Search for the cell housing the specified text and yield its [X, Y] center coordinate. 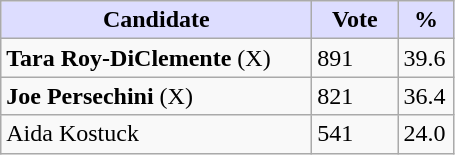
821 [355, 96]
Joe Persechini (X) [156, 96]
39.6 [426, 58]
36.4 [426, 96]
Candidate [156, 20]
Vote [355, 20]
Tara Roy-DiClemente (X) [156, 58]
541 [355, 134]
Aida Kostuck [156, 134]
% [426, 20]
891 [355, 58]
24.0 [426, 134]
